Determine the (X, Y) coordinate at the center of the cell enclosing the given text.  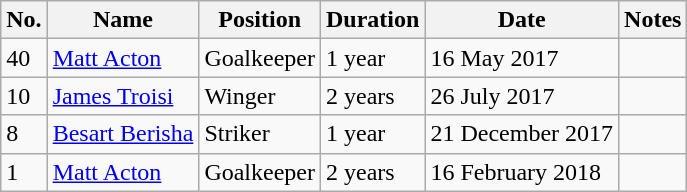
16 February 2018 (522, 172)
Winger (260, 96)
26 July 2017 (522, 96)
Striker (260, 134)
Notes (653, 20)
10 (24, 96)
21 December 2017 (522, 134)
16 May 2017 (522, 58)
James Troisi (123, 96)
Duration (373, 20)
8 (24, 134)
1 (24, 172)
40 (24, 58)
Besart Berisha (123, 134)
No. (24, 20)
Position (260, 20)
Name (123, 20)
Date (522, 20)
